From the cell containing the given text, extract its center point as [X, Y] coordinate. 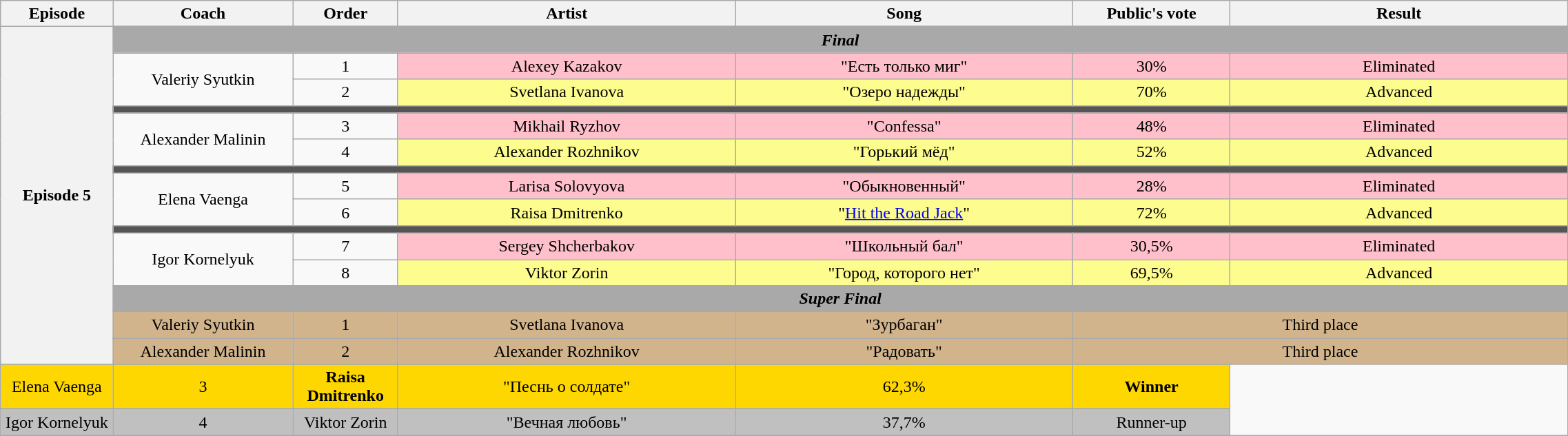
Final [840, 40]
30,5% [1151, 246]
"Радовать" [904, 351]
"Confessa" [904, 126]
Super Final [840, 299]
Episode 5 [57, 196]
Song [904, 14]
Mikhail Ryzhov [567, 126]
"Есть только миг" [904, 66]
28% [1151, 186]
48% [1151, 126]
Artist [567, 14]
"Город, которого нет" [904, 272]
Episode [57, 14]
Sergey Shcherbakov [567, 246]
37,7% [904, 422]
Larisa Solovyova [567, 186]
"Песнь о солдате" [567, 387]
8 [345, 272]
"Hit the Road Jack" [904, 212]
"Вечная любовь" [567, 422]
Winner [1151, 387]
30% [1151, 66]
"Зурбаган" [904, 325]
70% [1151, 92]
72% [1151, 212]
Coach [203, 14]
5 [345, 186]
"Озеро надежды" [904, 92]
Result [1399, 14]
"Обыкновенный" [904, 186]
6 [345, 212]
Order [345, 14]
Runner-up [1151, 422]
"Горький мёд" [904, 152]
Alexey Kazakov [567, 66]
"Школьный бал" [904, 246]
62,3% [904, 387]
Public's vote [1151, 14]
52% [1151, 152]
7 [345, 246]
69,5% [1151, 272]
